Provide the (X, Y) coordinate of the cell's center where the given text is located.  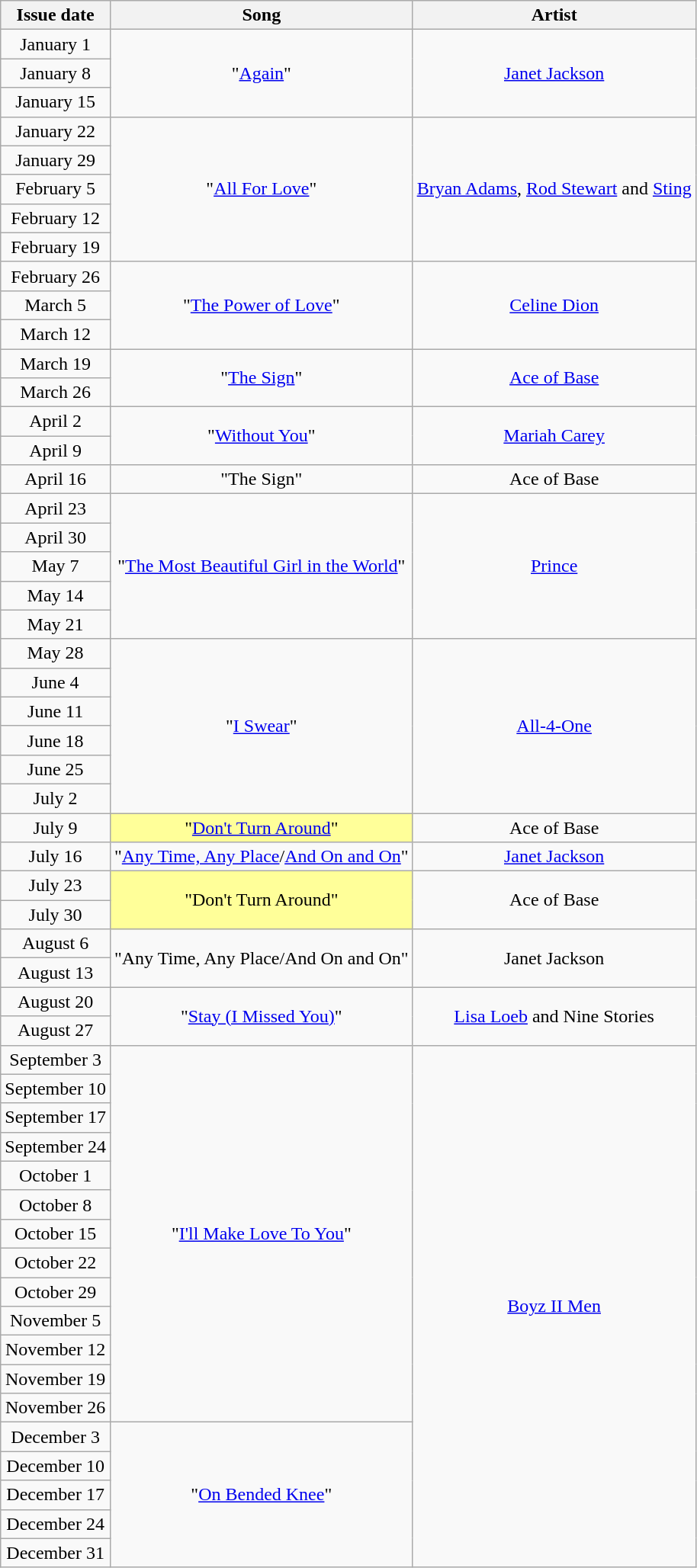
July 9 (56, 827)
August 20 (56, 1002)
"Again" (261, 73)
August 27 (56, 1031)
Song (261, 15)
April 30 (56, 537)
July 2 (56, 798)
May 14 (56, 595)
November 12 (56, 1350)
May 7 (56, 566)
February 19 (56, 247)
Bryan Adams, Rod Stewart and Sting (554, 189)
December 31 (56, 1553)
April 2 (56, 422)
Celine Dion (554, 305)
April 16 (56, 479)
November 26 (56, 1408)
April 9 (56, 451)
December 10 (56, 1466)
Boyz II Men (554, 1307)
June 18 (56, 740)
January 29 (56, 160)
"I Swear" (261, 726)
March 12 (56, 334)
July 16 (56, 857)
September 10 (56, 1089)
December 3 (56, 1437)
October 8 (56, 1204)
October 1 (56, 1175)
Mariah Carey (554, 436)
Artist (554, 15)
June 25 (56, 769)
August 6 (56, 944)
June 11 (56, 711)
January 1 (56, 44)
January 15 (56, 102)
February 5 (56, 189)
March 26 (56, 393)
"All For Love" (261, 189)
Prince (554, 566)
Issue date (56, 15)
March 5 (56, 305)
Lisa Loeb and Nine Stories (554, 1016)
December 17 (56, 1495)
September 3 (56, 1060)
January 22 (56, 131)
May 21 (56, 624)
August 13 (56, 973)
"The Most Beautiful Girl in the World" (261, 566)
October 15 (56, 1233)
June 4 (56, 682)
All-4-One (554, 726)
"I'll Make Love To You" (261, 1233)
May 28 (56, 653)
July 30 (56, 915)
September 17 (56, 1117)
October 22 (56, 1262)
September 24 (56, 1146)
December 24 (56, 1524)
April 23 (56, 508)
November 19 (56, 1379)
January 8 (56, 73)
March 19 (56, 364)
February 26 (56, 276)
"Without You" (261, 436)
"The Power of Love" (261, 305)
"On Bended Knee" (261, 1495)
February 12 (56, 218)
October 29 (56, 1292)
"Stay (I Missed You)" (261, 1016)
November 5 (56, 1321)
July 23 (56, 886)
